Detect which cell encompasses the target text, then output its (x, y) center coordinate. 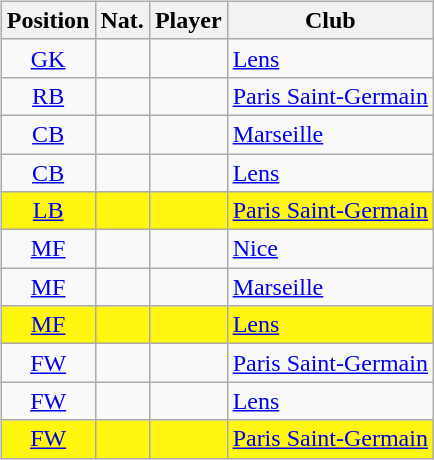
Player (188, 20)
GK (48, 58)
LB (48, 211)
Nice (330, 249)
Club (330, 20)
Position (48, 20)
Nat. (122, 20)
RB (48, 96)
